Return [x, y] of the center of cell containing provided text 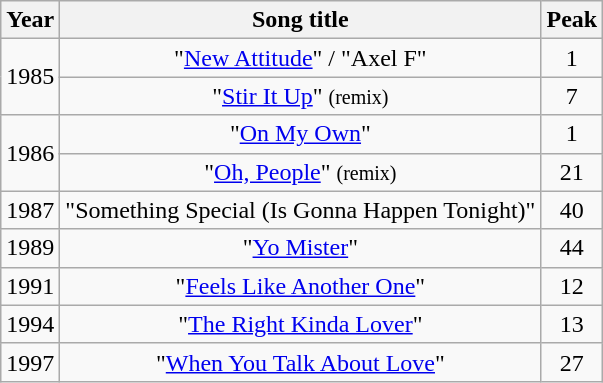
40 [572, 210]
Year [30, 20]
"Stir It Up" (remix) [300, 96]
1986 [30, 153]
1991 [30, 286]
Song title [300, 20]
"Feels Like Another One" [300, 286]
"On My Own" [300, 134]
"Oh, People" (remix) [300, 172]
1994 [30, 324]
44 [572, 248]
21 [572, 172]
1987 [30, 210]
"When You Talk About Love" [300, 362]
12 [572, 286]
"Something Special (Is Gonna Happen Tonight)" [300, 210]
"Yo Mister" [300, 248]
7 [572, 96]
"The Right Kinda Lover" [300, 324]
1997 [30, 362]
13 [572, 324]
1989 [30, 248]
27 [572, 362]
Peak [572, 20]
1985 [30, 77]
"New Attitude" / "Axel F" [300, 58]
